From the cell containing the given text, extract its center point as (x, y) coordinate. 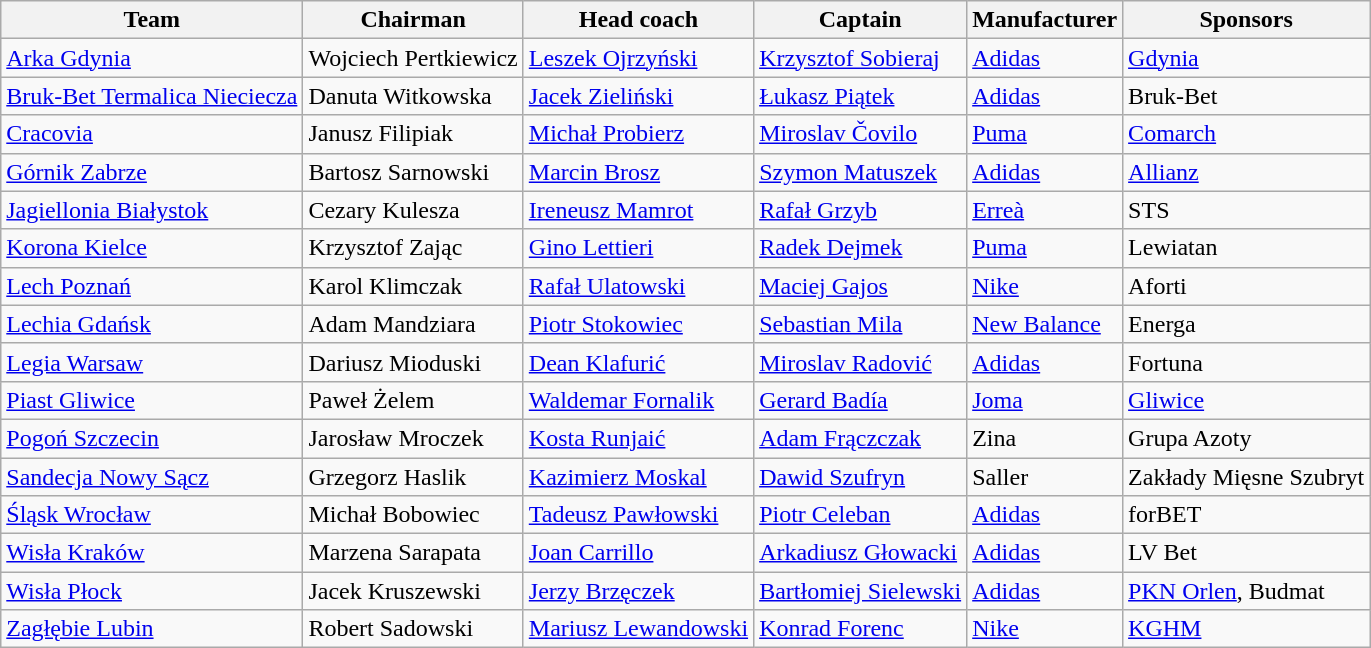
Karol Klimczak (413, 286)
LV Bet (1246, 553)
Fortuna (1246, 362)
PKN Orlen, Budmat (1246, 591)
Dean Klafurić (638, 362)
Team (152, 20)
Piotr Celeban (860, 515)
Tadeusz Pawłowski (638, 515)
Joma (1045, 400)
Szymon Matuszek (860, 172)
New Balance (1045, 324)
Rafał Grzyb (860, 210)
Miroslav Čovilo (860, 134)
Lech Poznań (152, 286)
Zakłady Mięsne Szubryt (1246, 477)
Gdynia (1246, 58)
Kosta Runjaić (638, 438)
Śląsk Wrocław (152, 515)
Lewiatan (1246, 248)
Legia Warsaw (152, 362)
Bartłomiej Sielewski (860, 591)
Robert Sadowski (413, 629)
STS (1246, 210)
Cracovia (152, 134)
Dawid Szufryn (860, 477)
Kazimierz Moskal (638, 477)
Bartosz Sarnowski (413, 172)
Waldemar Fornalik (638, 400)
Jacek Kruszewski (413, 591)
Michał Probierz (638, 134)
Aforti (1246, 286)
Jacek Zieliński (638, 96)
Chairman (413, 20)
Bruk-Bet Termalica Nieciecza (152, 96)
Zina (1045, 438)
Joan Carrillo (638, 553)
Manufacturer (1045, 20)
Allianz (1246, 172)
Saller (1045, 477)
Górnik Zabrze (152, 172)
Cezary Kulesza (413, 210)
Grupa Azoty (1246, 438)
Comarch (1246, 134)
Erreà (1045, 210)
Gino Lettieri (638, 248)
Gerard Badía (860, 400)
Wisła Płock (152, 591)
forBET (1246, 515)
Arka Gdynia (152, 58)
Łukasz Piątek (860, 96)
Sponsors (1246, 20)
Korona Kielce (152, 248)
Head coach (638, 20)
Piast Gliwice (152, 400)
Jarosław Mroczek (413, 438)
Pogoń Szczecin (152, 438)
Adam Frączczak (860, 438)
Bruk-Bet (1246, 96)
Mariusz Lewandowski (638, 629)
Krzysztof Sobieraj (860, 58)
Adam Mandziara (413, 324)
Miroslav Radović (860, 362)
Grzegorz Haslik (413, 477)
Rafał Ulatowski (638, 286)
Lechia Gdańsk (152, 324)
Wojciech Pertkiewicz (413, 58)
Zagłębie Lubin (152, 629)
Radek Dejmek (860, 248)
Krzysztof Zając (413, 248)
Marcin Brosz (638, 172)
Sandecja Nowy Sącz (152, 477)
Janusz Filipiak (413, 134)
Arkadiusz Głowacki (860, 553)
Leszek Ojrzyński (638, 58)
Dariusz Mioduski (413, 362)
Jerzy Brzęczek (638, 591)
KGHM (1246, 629)
Sebastian Mila (860, 324)
Energa (1246, 324)
Michał Bobowiec (413, 515)
Konrad Forenc (860, 629)
Ireneusz Mamrot (638, 210)
Gliwice (1246, 400)
Wisła Kraków (152, 553)
Jagiellonia Białystok (152, 210)
Danuta Witkowska (413, 96)
Marzena Sarapata (413, 553)
Captain (860, 20)
Paweł Żelem (413, 400)
Piotr Stokowiec (638, 324)
Maciej Gajos (860, 286)
